Output the [x, y] coordinate of the center of the cell containing the given text.  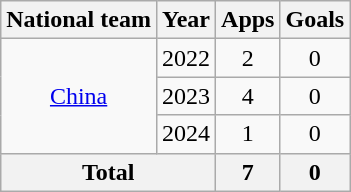
7 [248, 172]
2024 [186, 134]
National team [79, 20]
Apps [248, 20]
4 [248, 96]
1 [248, 134]
2023 [186, 96]
Goals [315, 20]
Year [186, 20]
Total [108, 172]
China [79, 96]
2022 [186, 58]
2 [248, 58]
